Pinpoint the cell where the given text exists, returning its (x, y) midpoint coordinate. 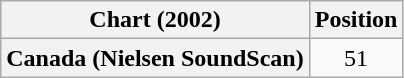
51 (356, 58)
Chart (2002) (155, 20)
Position (356, 20)
Canada (Nielsen SoundScan) (155, 58)
